Scan for the cell matching the given text and deliver its (x, y) coordinate at center. 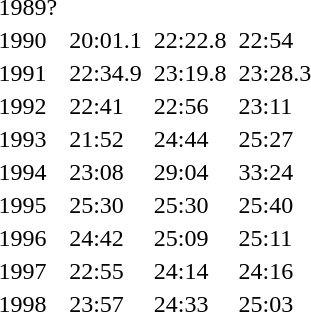
22:41 (106, 106)
24:44 (190, 139)
21:52 (106, 139)
22:56 (190, 106)
23:19.8 (190, 73)
23:08 (106, 172)
29:04 (190, 172)
22:22.8 (190, 40)
25:09 (190, 238)
24:42 (106, 238)
22:55 (106, 271)
24:14 (190, 271)
20:01.1 (106, 40)
22:34.9 (106, 73)
